Return the (x, y) coordinate for the center point of the cell that contains the specified text.  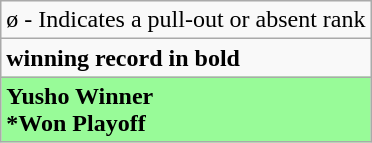
ø - Indicates a pull-out or absent rank (186, 20)
winning record in bold (186, 58)
Yusho Winner *Won Playoff (186, 110)
